Identify which cell holds the provided text, then report its (x, y) central coordinate. 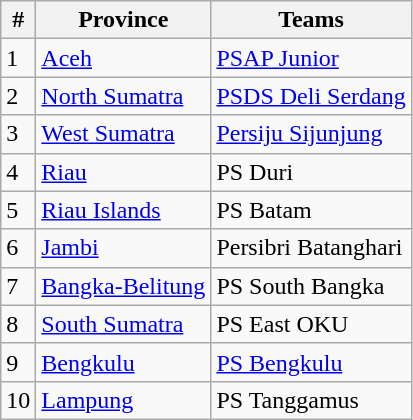
10 (18, 400)
8 (18, 324)
PS Tanggamus (311, 400)
Jambi (124, 248)
Teams (311, 20)
PSDS Deli Serdang (311, 96)
Lampung (124, 400)
1 (18, 58)
Riau (124, 172)
North Sumatra (124, 96)
PS East OKU (311, 324)
5 (18, 210)
Bangka-Belitung (124, 286)
# (18, 20)
9 (18, 362)
Bengkulu (124, 362)
Persiju Sijunjung (311, 134)
4 (18, 172)
PS Bengkulu (311, 362)
South Sumatra (124, 324)
PS South Bangka (311, 286)
6 (18, 248)
3 (18, 134)
PSAP Junior (311, 58)
Province (124, 20)
PS Duri (311, 172)
Persibri Batanghari (311, 248)
Aceh (124, 58)
PS Batam (311, 210)
Riau Islands (124, 210)
West Sumatra (124, 134)
2 (18, 96)
7 (18, 286)
